Find where the given text appears and provide that cell's center as (X, Y) coordinate. 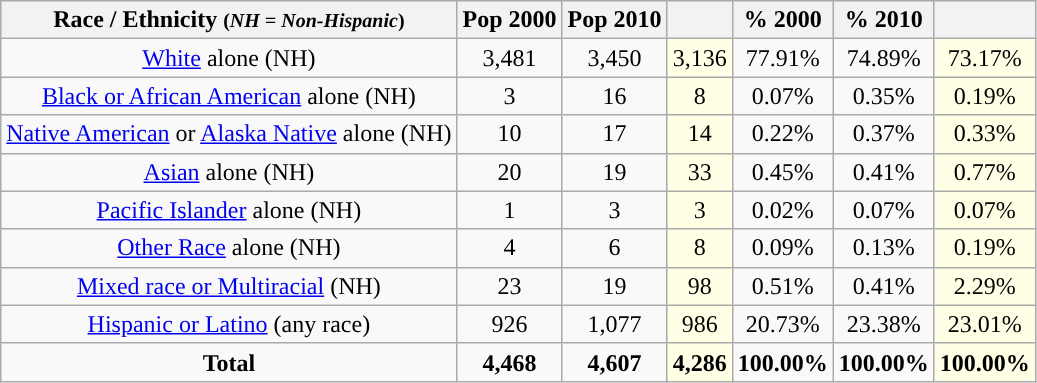
Race / Ethnicity (NH = Non-Hispanic) (229, 20)
0.51% (782, 286)
986 (700, 324)
17 (614, 134)
White alone (NH) (229, 58)
10 (510, 134)
1,077 (614, 324)
74.89% (884, 58)
3,481 (510, 58)
98 (700, 286)
Pop 2000 (510, 20)
3,136 (700, 58)
Hispanic or Latino (any race) (229, 324)
4 (510, 248)
Asian alone (NH) (229, 172)
23.01% (984, 324)
Pacific Islander alone (NH) (229, 210)
4,468 (510, 362)
% 2000 (782, 20)
3,450 (614, 58)
Total (229, 362)
14 (700, 134)
0.37% (884, 134)
1 (510, 210)
0.33% (984, 134)
23 (510, 286)
Native American or Alaska Native alone (NH) (229, 134)
Other Race alone (NH) (229, 248)
77.91% (782, 58)
Black or African American alone (NH) (229, 96)
0.02% (782, 210)
0.13% (884, 248)
0.09% (782, 248)
73.17% (984, 58)
4,607 (614, 362)
0.45% (782, 172)
Pop 2010 (614, 20)
926 (510, 324)
23.38% (884, 324)
2.29% (984, 286)
0.77% (984, 172)
Mixed race or Multiracial (NH) (229, 286)
20.73% (782, 324)
6 (614, 248)
20 (510, 172)
0.22% (782, 134)
% 2010 (884, 20)
33 (700, 172)
0.35% (884, 96)
16 (614, 96)
4,286 (700, 362)
